Capture the cell that displays the provided text and extract its (x, y) central coordinate. 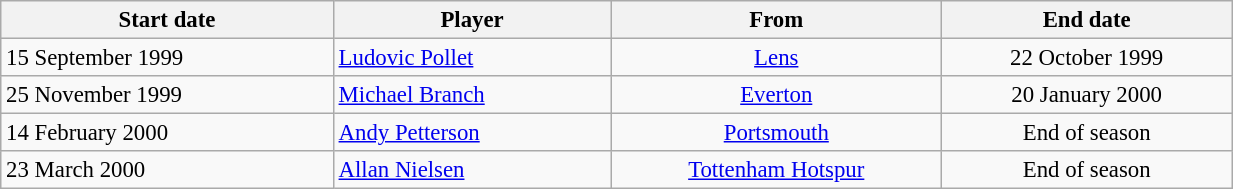
From (776, 20)
Ludovic Pollet (472, 58)
Everton (776, 95)
14 February 2000 (168, 133)
End date (1087, 20)
23 March 2000 (168, 170)
Allan Nielsen (472, 170)
Tottenham Hotspur (776, 170)
20 January 2000 (1087, 95)
22 October 1999 (1087, 58)
Andy Petterson (472, 133)
15 September 1999 (168, 58)
Player (472, 20)
Start date (168, 20)
Michael Branch (472, 95)
Lens (776, 58)
25 November 1999 (168, 95)
Portsmouth (776, 133)
